From the cell containing the given text, extract its center point as [x, y] coordinate. 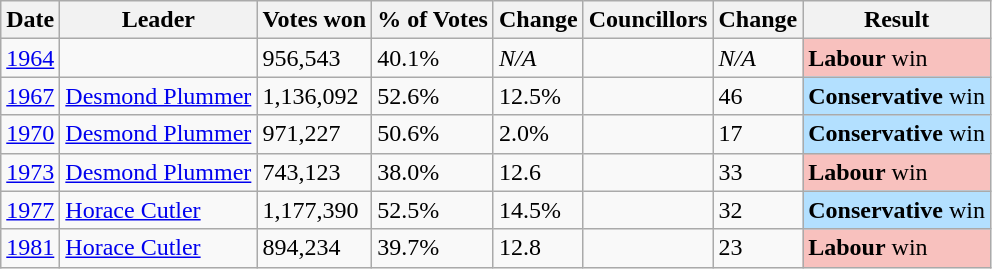
17 [758, 134]
% of Votes [433, 20]
1981 [30, 248]
32 [758, 210]
1,136,092 [314, 96]
12.8 [538, 248]
1964 [30, 58]
52.6% [433, 96]
1977 [30, 210]
12.6 [538, 172]
12.5% [538, 96]
50.6% [433, 134]
Result [897, 20]
2.0% [538, 134]
Date [30, 20]
956,543 [314, 58]
743,123 [314, 172]
40.1% [433, 58]
971,227 [314, 134]
Votes won [314, 20]
46 [758, 96]
1970 [30, 134]
1,177,390 [314, 210]
38.0% [433, 172]
23 [758, 248]
1967 [30, 96]
52.5% [433, 210]
Leader [158, 20]
1973 [30, 172]
39.7% [433, 248]
33 [758, 172]
894,234 [314, 248]
14.5% [538, 210]
Councillors [648, 20]
